For the text-containing cell, return its midpoint in [x, y] coordinate format. 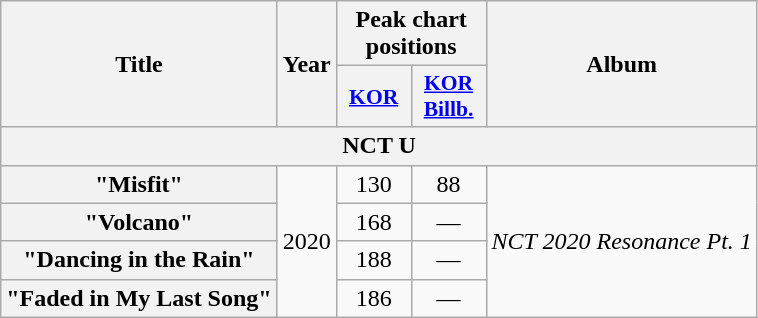
NCT 2020 Resonance Pt. 1 [622, 241]
"Volcano" [139, 222]
188 [374, 260]
NCT U [380, 146]
Peak chart positions [411, 34]
"Misfit" [139, 184]
2020 [306, 241]
88 [448, 184]
186 [374, 298]
KOR [374, 96]
130 [374, 184]
168 [374, 222]
Title [139, 64]
Album [622, 64]
KORBillb. [448, 96]
"Dancing in the Rain" [139, 260]
Year [306, 64]
"Faded in My Last Song" [139, 298]
